Extract the (x, y) coordinate from the center of the cell holding the provided text.  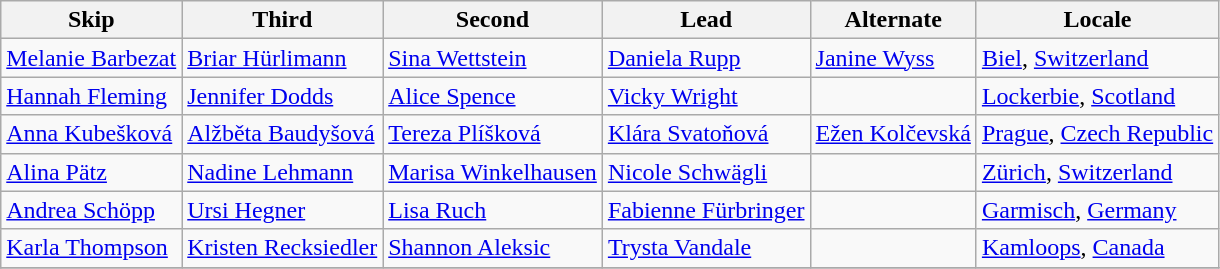
Lead (706, 20)
Anna Kubešková (92, 134)
Jennifer Dodds (282, 96)
Ursi Hegner (282, 210)
Skip (92, 20)
Trysta Vandale (706, 248)
Marisa Winkelhausen (493, 172)
Karla Thompson (92, 248)
Hannah Fleming (92, 96)
Melanie Barbezat (92, 58)
Daniela Rupp (706, 58)
Prague, Czech Republic (1097, 134)
Kristen Recksiedler (282, 248)
Garmisch, Germany (1097, 210)
Tereza Plíšková (493, 134)
Ežen Kolčevská (893, 134)
Sina Wettstein (493, 58)
Nicole Schwägli (706, 172)
Zürich, Switzerland (1097, 172)
Lisa Ruch (493, 210)
Second (493, 20)
Fabienne Fürbringer (706, 210)
Kamloops, Canada (1097, 248)
Klára Svatoňová (706, 134)
Biel, Switzerland (1097, 58)
Third (282, 20)
Alžběta Baudyšová (282, 134)
Andrea Schöpp (92, 210)
Alternate (893, 20)
Locale (1097, 20)
Lockerbie, Scotland (1097, 96)
Briar Hürlimann (282, 58)
Janine Wyss (893, 58)
Vicky Wright (706, 96)
Alice Spence (493, 96)
Alina Pätz (92, 172)
Nadine Lehmann (282, 172)
Shannon Aleksic (493, 248)
